Capture the cell that displays the provided text and extract its (x, y) central coordinate. 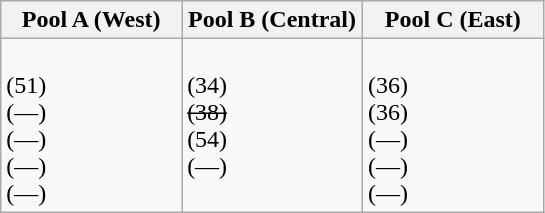
(36) (36) (—) (—) (—) (452, 126)
Pool A (West) (92, 20)
(51) (—) (—) (—) (—) (92, 126)
(34) (38) (54) (—) (272, 126)
Pool B (Central) (272, 20)
Pool C (East) (452, 20)
